Extract the (x, y) coordinate from the center of the cell holding the provided text.  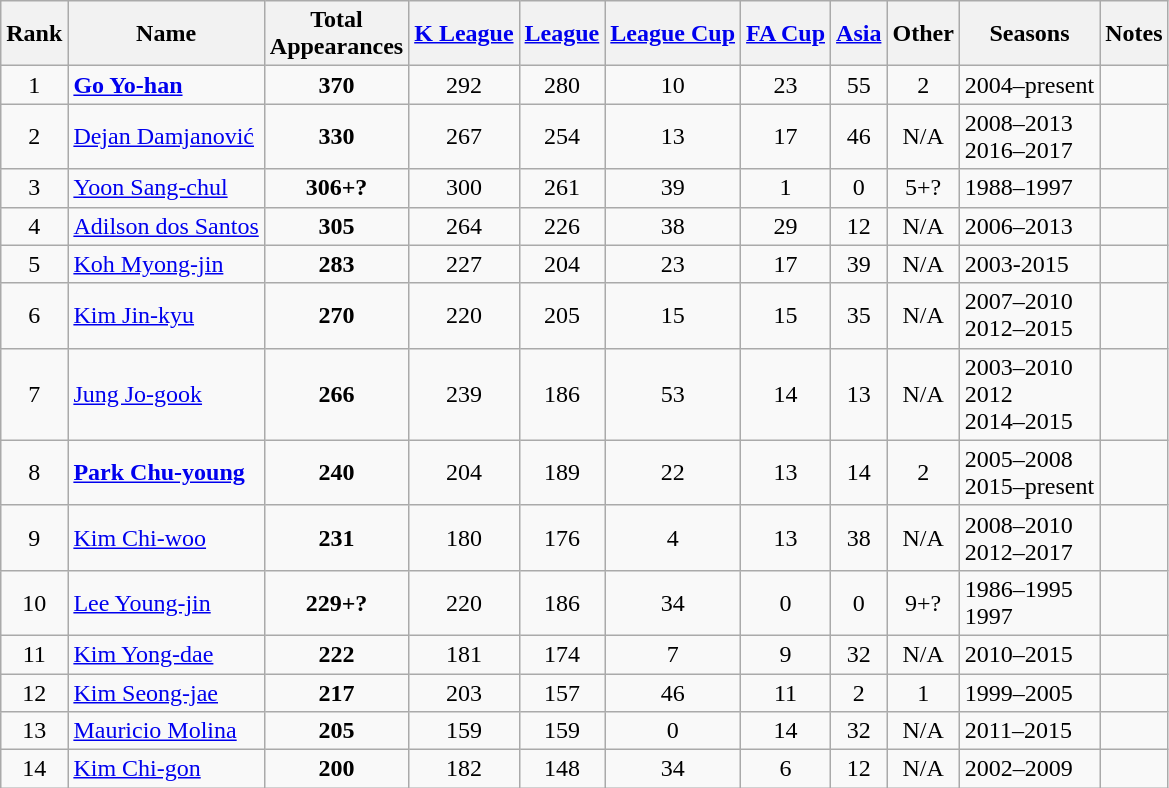
217 (336, 693)
Notes (1134, 34)
Seasons (1029, 34)
Kim Chi-woo (166, 538)
222 (336, 654)
Go Yo-han (166, 85)
3 (34, 188)
K League (464, 34)
264 (464, 226)
280 (562, 85)
29 (786, 226)
League Cup (673, 34)
Park Chu-young (166, 472)
330 (336, 136)
2007–20102012–2015 (1029, 316)
2004–present (1029, 85)
2008–20102012–2017 (1029, 538)
Other (923, 34)
Jung Jo-gook (166, 394)
370 (336, 85)
5 (34, 264)
254 (562, 136)
Koh Myong-jin (166, 264)
1999–2005 (1029, 693)
2010–2015 (1029, 654)
305 (336, 226)
189 (562, 472)
2008–20132016–2017 (1029, 136)
2002–2009 (1029, 769)
FA Cup (786, 34)
5+? (923, 188)
270 (336, 316)
TotalAppearances (336, 34)
8 (34, 472)
240 (336, 472)
Adilson dos Santos (166, 226)
306+? (336, 188)
2011–2015 (1029, 731)
226 (562, 226)
Rank (34, 34)
200 (336, 769)
266 (336, 394)
283 (336, 264)
35 (859, 316)
22 (673, 472)
League (562, 34)
176 (562, 538)
300 (464, 188)
231 (336, 538)
Kim Chi-gon (166, 769)
1986–19951997 (1029, 602)
2003-2015 (1029, 264)
Kim Yong-dae (166, 654)
203 (464, 693)
Lee Young-jin (166, 602)
148 (562, 769)
2005–20082015–present (1029, 472)
53 (673, 394)
Kim Seong-jae (166, 693)
2006–2013 (1029, 226)
Dejan Damjanović (166, 136)
2003–201020122014–2015 (1029, 394)
182 (464, 769)
292 (464, 85)
1988–1997 (1029, 188)
Yoon Sang-chul (166, 188)
180 (464, 538)
Asia (859, 34)
Kim Jin-kyu (166, 316)
174 (562, 654)
261 (562, 188)
239 (464, 394)
9+? (923, 602)
267 (464, 136)
157 (562, 693)
181 (464, 654)
55 (859, 85)
Mauricio Molina (166, 731)
229+? (336, 602)
227 (464, 264)
Name (166, 34)
